From the cell containing the given text, extract its center point as (X, Y) coordinate. 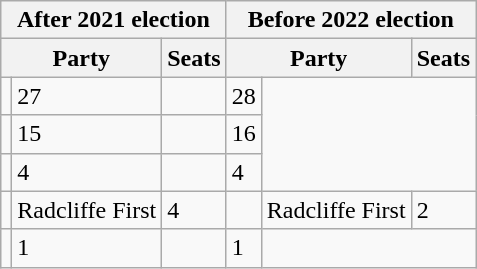
27 (87, 96)
28 (244, 96)
2 (443, 210)
15 (87, 134)
16 (244, 134)
After 2021 election (114, 20)
Before 2022 election (350, 20)
